Output the (X, Y) coordinate of the center of the cell containing the given text.  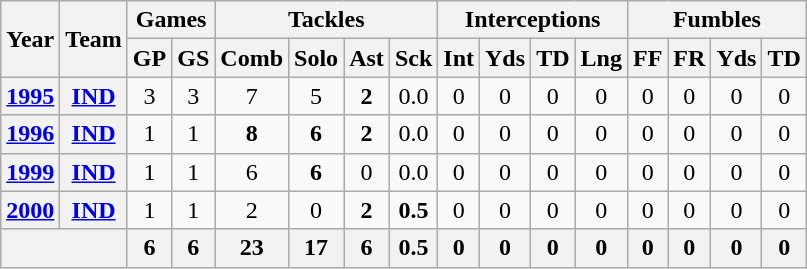
Fumbles (716, 20)
GS (194, 58)
5 (316, 96)
FR (690, 58)
17 (316, 248)
Lng (601, 58)
Sck (413, 58)
2000 (30, 210)
Int (459, 58)
1999 (30, 172)
23 (252, 248)
7 (252, 96)
8 (252, 134)
Tackles (326, 20)
Games (170, 20)
Team (94, 39)
GP (149, 58)
Solo (316, 58)
Ast (367, 58)
1995 (30, 96)
Interceptions (533, 20)
Comb (252, 58)
Year (30, 39)
FF (647, 58)
1996 (30, 134)
